Output the [X, Y] coordinate of the center of the cell containing the given text.  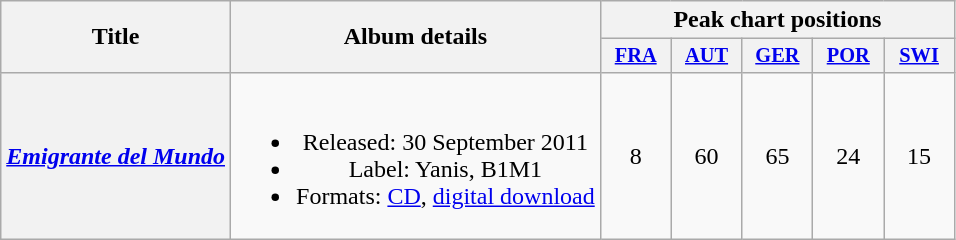
GER [778, 56]
8 [636, 156]
60 [706, 156]
Emigrante del Mundo [116, 156]
15 [920, 156]
Released: 30 September 2011Label: Yanis, B1M1Formats: CD, digital download [416, 156]
Title [116, 37]
Album details [416, 37]
POR [848, 56]
24 [848, 156]
Peak chart positions [777, 20]
SWI [920, 56]
FRA [636, 56]
AUT [706, 56]
65 [778, 156]
